Return the [x, y] coordinate for the center point of the cell that contains the specified text.  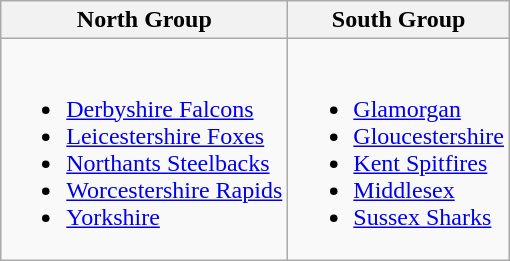
South Group [399, 20]
GlamorganGloucestershireKent SpitfiresMiddlesexSussex Sharks [399, 150]
North Group [144, 20]
Derbyshire FalconsLeicestershire FoxesNorthants SteelbacksWorcestershire RapidsYorkshire [144, 150]
